Output the [x, y] coordinate of the center of the cell containing the given text.  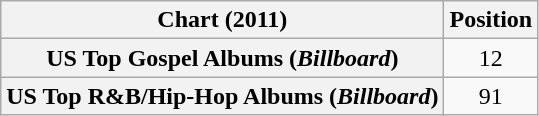
US Top Gospel Albums (Billboard) [222, 58]
91 [491, 96]
12 [491, 58]
Position [491, 20]
Chart (2011) [222, 20]
US Top R&B/Hip-Hop Albums (Billboard) [222, 96]
